Detect which cell encompasses the target text, then output its [X, Y] center coordinate. 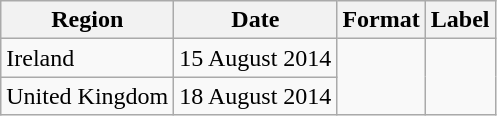
Ireland [88, 58]
Format [381, 20]
18 August 2014 [256, 96]
Label [460, 20]
United Kingdom [88, 96]
Date [256, 20]
15 August 2014 [256, 58]
Region [88, 20]
